Find where the given text appears and provide that cell's center as (x, y) coordinate. 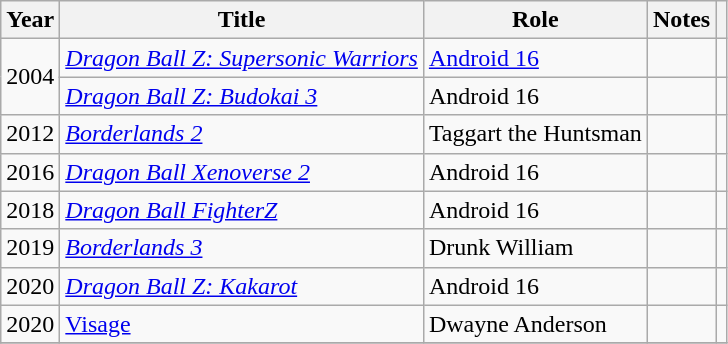
Year (30, 20)
Dwayne Anderson (535, 324)
Taggart the Huntsman (535, 134)
2019 (30, 248)
Dragon Ball Z: Kakarot (242, 286)
2012 (30, 134)
Drunk William (535, 248)
Title (242, 20)
Notes (681, 20)
2016 (30, 172)
Visage (242, 324)
2004 (30, 77)
Dragon Ball Z: Budokai 3 (242, 96)
Role (535, 20)
Dragon Ball Xenoverse 2 (242, 172)
Dragon Ball FighterZ (242, 210)
Dragon Ball Z: Supersonic Warriors (242, 58)
Borderlands 3 (242, 248)
2018 (30, 210)
Borderlands 2 (242, 134)
